Return [x, y] of the center of cell containing provided text 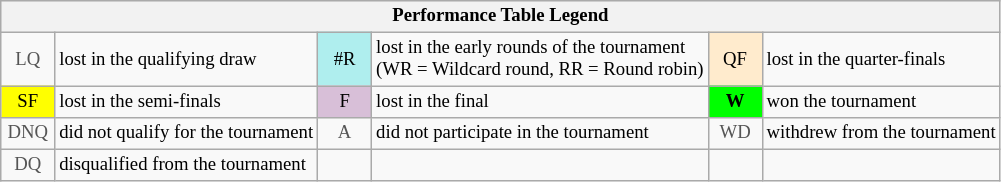
lost in the early rounds of the tournament(WR = Wildcard round, RR = Round robin) [540, 60]
A [345, 134]
lost in the quarter-finals [881, 60]
DNQ [28, 134]
Performance Table Legend [500, 16]
lost in the qualifying draw [186, 60]
won the tournament [881, 102]
did not qualify for the tournament [186, 134]
W [735, 102]
F [345, 102]
WD [735, 134]
lost in the final [540, 102]
#R [345, 60]
SF [28, 102]
QF [735, 60]
withdrew from the tournament [881, 134]
disqualified from the tournament [186, 166]
DQ [28, 166]
lost in the semi-finals [186, 102]
did not participate in the tournament [540, 134]
LQ [28, 60]
